Pinpoint the cell where the given text exists, returning its (X, Y) midpoint coordinate. 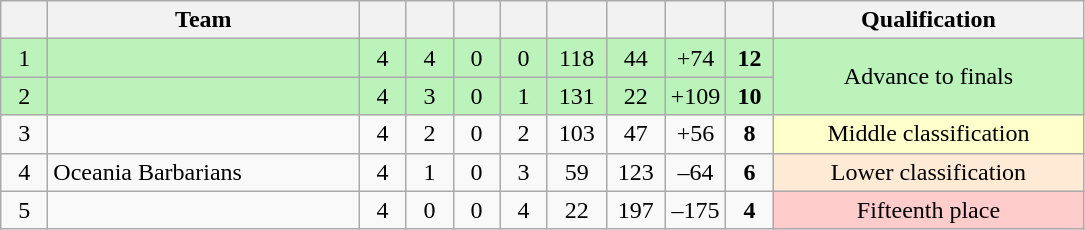
12 (750, 58)
–64 (696, 172)
–175 (696, 210)
+109 (696, 96)
47 (636, 134)
103 (576, 134)
5 (24, 210)
59 (576, 172)
123 (636, 172)
44 (636, 58)
Team (204, 20)
6 (750, 172)
Advance to finals (928, 77)
131 (576, 96)
+56 (696, 134)
+74 (696, 58)
Middle classification (928, 134)
118 (576, 58)
Qualification (928, 20)
197 (636, 210)
Lower classification (928, 172)
Oceania Barbarians (204, 172)
10 (750, 96)
8 (750, 134)
Fifteenth place (928, 210)
